Identify which cell holds the provided text, then report its (x, y) central coordinate. 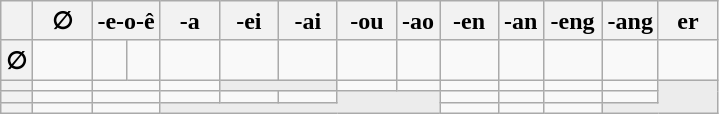
-⁠ang (630, 21)
-⁠a (190, 21)
-⁠e-⁠o-⁠ê (126, 21)
-⁠en (470, 21)
-⁠ou (366, 21)
-⁠ai (308, 21)
-⁠ao (418, 21)
-⁠an (521, 21)
-⁠eng (572, 21)
er (688, 21)
-⁠ei (248, 21)
